Find where the given text appears and provide that cell's center as (X, Y) coordinate. 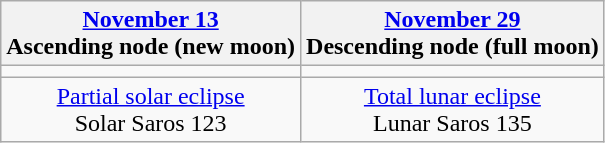
November 13Ascending node (new moon) (151, 34)
November 29Descending node (full moon) (453, 34)
Partial solar eclipseSolar Saros 123 (151, 110)
Total lunar eclipseLunar Saros 135 (453, 110)
